Return (x, y) of the center of cell containing provided text 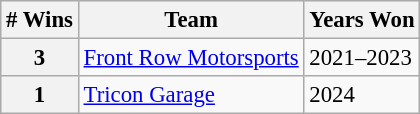
1 (40, 95)
2021–2023 (362, 58)
Tricon Garage (191, 95)
2024 (362, 95)
# Wins (40, 20)
Years Won (362, 20)
Front Row Motorsports (191, 58)
3 (40, 58)
Team (191, 20)
